Output the [x, y] coordinate of the center of the cell containing the given text.  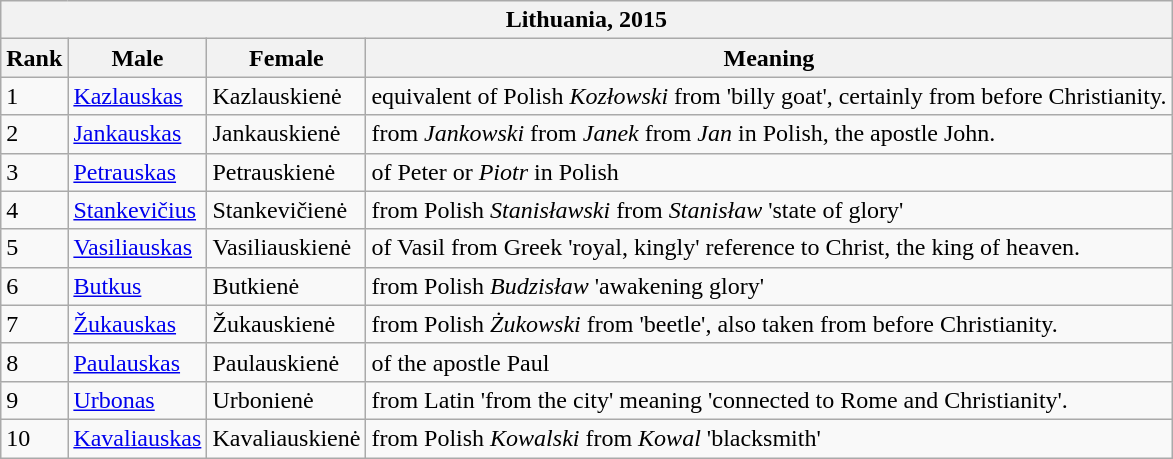
Kavaliauskas [138, 438]
6 [34, 286]
Female [286, 58]
of Peter or Piotr in Polish [769, 172]
Petrauskas [138, 172]
Male [138, 58]
5 [34, 248]
1 [34, 96]
10 [34, 438]
Kavaliauskienė [286, 438]
from Polish Żukowski from 'beetle', also taken from before Christianity. [769, 324]
Vasiliauskienė [286, 248]
Paulauskas [138, 362]
Rank [34, 58]
from Jankowski from Janek from Jan in Polish, the apostle John. [769, 134]
4 [34, 210]
from Latin 'from the city' meaning 'connected to Rome and Christianity'. [769, 400]
Butkus [138, 286]
Paulauskienė [286, 362]
8 [34, 362]
Urbonienė [286, 400]
Kazlauskas [138, 96]
of Vasil from Greek 'royal, kingly' reference to Christ, the king of heaven. [769, 248]
Butkienė [286, 286]
Žukauskas [138, 324]
Žukauskienė [286, 324]
from Polish Budzisław 'awakening glory' [769, 286]
Meaning [769, 58]
Stankevičienė [286, 210]
Jankauskienė [286, 134]
Petrauskienė [286, 172]
2 [34, 134]
Urbonas [138, 400]
Kazlauskienė [286, 96]
from Polish Kowalski from Kowal 'blacksmith' [769, 438]
Jankauskas [138, 134]
from Polish Stanisławski from Stanisław 'state of glory' [769, 210]
7 [34, 324]
Stankevičius [138, 210]
Vasiliauskas [138, 248]
9 [34, 400]
of the apostle Paul [769, 362]
Lithuania, 2015 [586, 20]
3 [34, 172]
equivalent of Polish Kozłowski from 'billy goat', certainly from before Christianity. [769, 96]
